Return (x, y) of the center of cell containing provided text 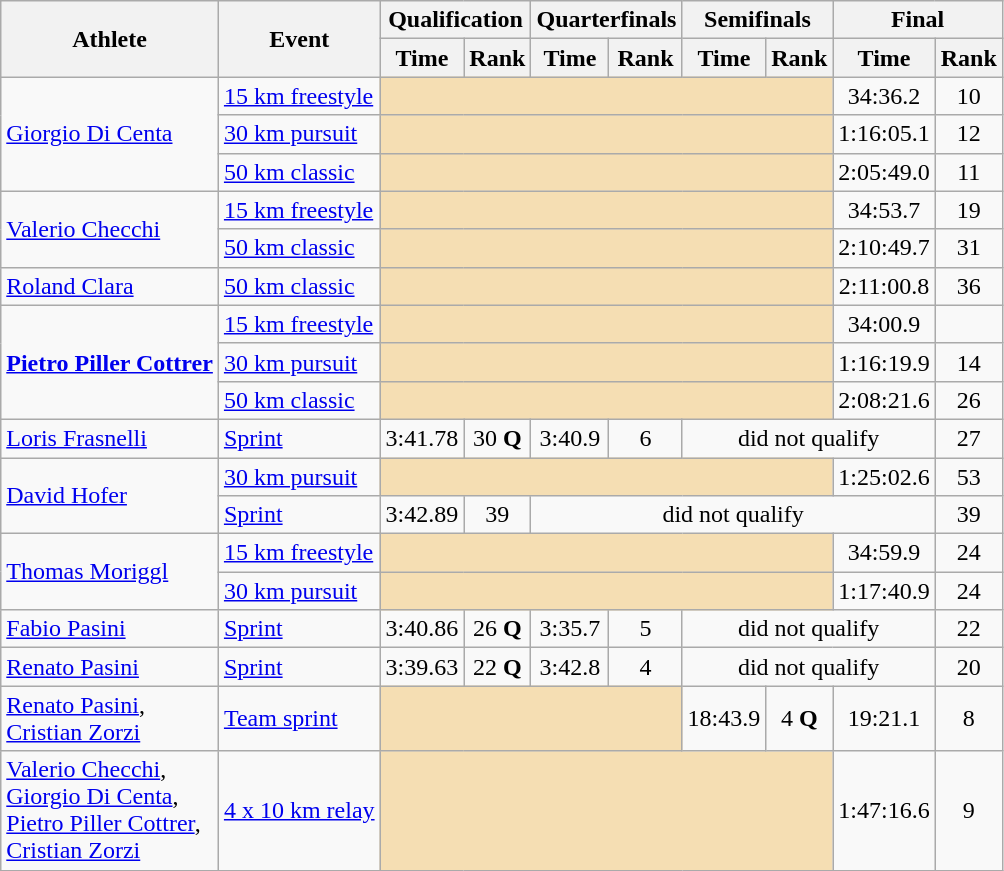
Loris Frasnelli (110, 438)
Team sprint (299, 718)
Fabio Pasini (110, 629)
12 (968, 134)
19 (968, 210)
3:40.86 (422, 629)
Valerio Checchi (110, 229)
26 Q (498, 629)
2:08:21.6 (884, 400)
34:00.9 (884, 324)
30 Q (498, 438)
27 (968, 438)
David Hofer (110, 496)
5 (646, 629)
1:17:40.9 (884, 591)
3:41.78 (422, 438)
18:43.9 (724, 718)
14 (968, 362)
3:42.8 (570, 667)
Giorgio Di Centa (110, 134)
Pietro Piller Cottrer (110, 362)
2:10:49.7 (884, 248)
31 (968, 248)
6 (646, 438)
2:05:49.0 (884, 172)
22 (968, 629)
53 (968, 477)
36 (968, 286)
3:42.89 (422, 515)
Renato Pasini (110, 667)
Roland Clara (110, 286)
Athlete (110, 39)
1:25:02.6 (884, 477)
Qualification (456, 20)
Event (299, 39)
Final (918, 20)
4 (646, 667)
34:53.7 (884, 210)
1:16:19.9 (884, 362)
Quarterfinals (606, 20)
Renato Pasini, Cristian Zorzi (110, 718)
Valerio Checchi, Giorgio Di Centa, Pietro Piller Cottrer, Cristian Zorzi (110, 810)
22 Q (498, 667)
26 (968, 400)
4 Q (800, 718)
1:16:05.1 (884, 134)
9 (968, 810)
34:36.2 (884, 96)
34:59.9 (884, 553)
4 x 10 km relay (299, 810)
8 (968, 718)
10 (968, 96)
11 (968, 172)
3:40.9 (570, 438)
Semifinals (758, 20)
19:21.1 (884, 718)
3:39.63 (422, 667)
Thomas Moriggl (110, 572)
20 (968, 667)
3:35.7 (570, 629)
1:47:16.6 (884, 810)
2:11:00.8 (884, 286)
